From the cell containing the given text, extract its center point as [X, Y] coordinate. 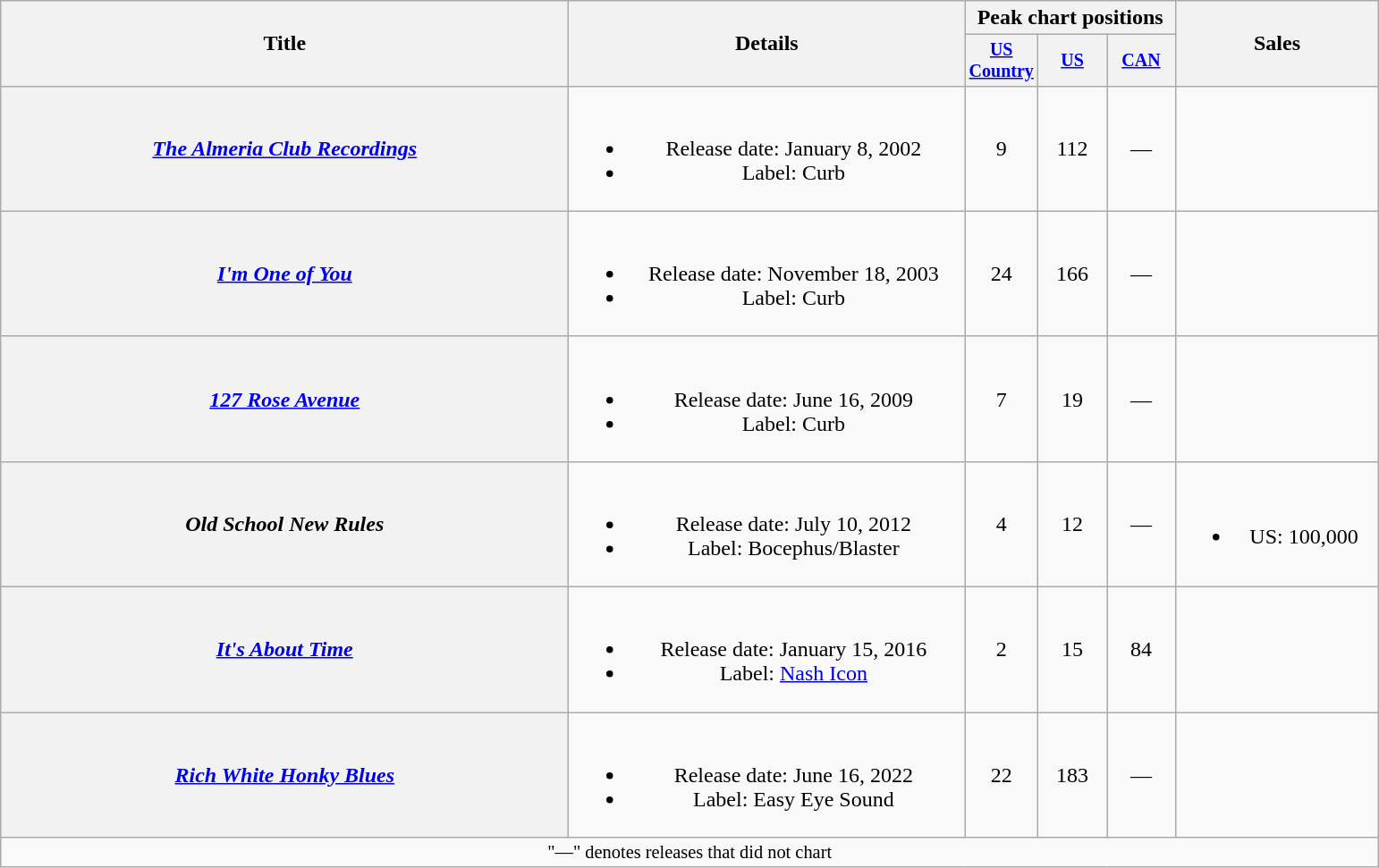
15 [1073, 650]
Release date: November 18, 2003Label: Curb [767, 274]
Peak chart positions [1070, 18]
12 [1073, 524]
CAN [1141, 61]
Release date: June 16, 2009Label: Curb [767, 399]
Details [767, 44]
112 [1073, 148]
24 [1002, 274]
22 [1002, 775]
Title [284, 44]
183 [1073, 775]
9 [1002, 148]
2 [1002, 650]
US Country [1002, 61]
Release date: July 10, 2012Label: Bocephus/Blaster [767, 524]
166 [1073, 274]
4 [1002, 524]
Release date: June 16, 2022Label: Easy Eye Sound [767, 775]
Rich White Honky Blues [284, 775]
7 [1002, 399]
127 Rose Avenue [284, 399]
Old School New Rules [284, 524]
Release date: January 8, 2002Label: Curb [767, 148]
19 [1073, 399]
The Almeria Club Recordings [284, 148]
I'm One of You [284, 274]
US [1073, 61]
US: 100,000 [1277, 524]
"—" denotes releases that did not chart [690, 853]
Sales [1277, 44]
84 [1141, 650]
It's About Time [284, 650]
Release date: January 15, 2016Label: Nash Icon [767, 650]
